Output the [x, y] coordinate of the center of the cell containing the given text.  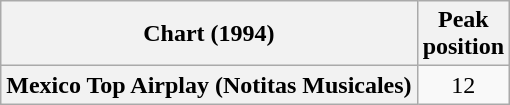
12 [463, 85]
Peakposition [463, 34]
Mexico Top Airplay (Notitas Musicales) [209, 85]
Chart (1994) [209, 34]
